Detect which cell encompasses the target text, then output its (x, y) center coordinate. 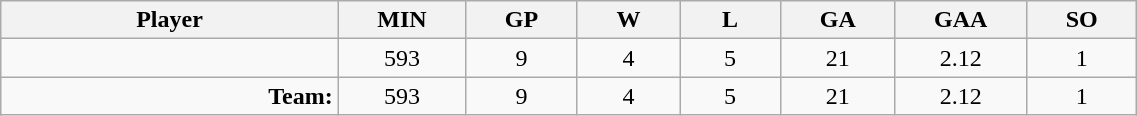
W (628, 20)
L (730, 20)
Team: (170, 96)
Player (170, 20)
GA (838, 20)
SO (1081, 20)
GP (522, 20)
MIN (402, 20)
GAA (961, 20)
